Return [x, y] of the center of cell containing provided text 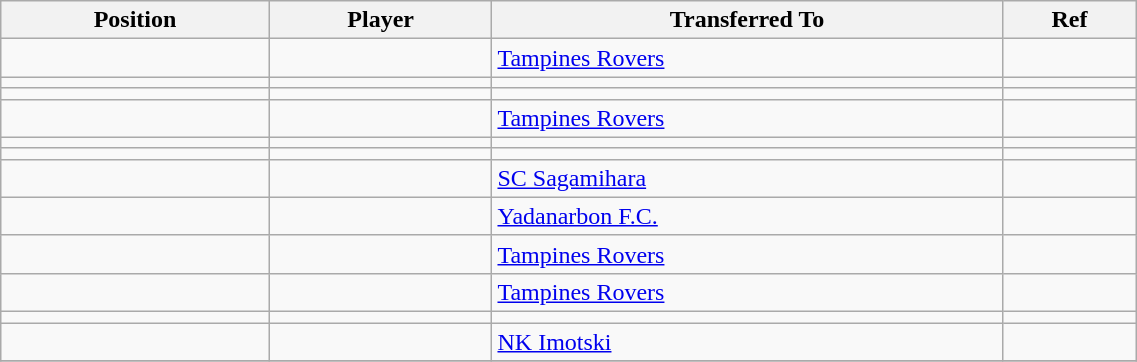
Transferred To [747, 20]
Ref [1070, 20]
Position [136, 20]
Player [380, 20]
SC Sagamihara [747, 178]
Yadanarbon F.C. [747, 216]
NK Imotski [747, 341]
